Determine the (x, y) coordinate at the center of the cell enclosing the given text.  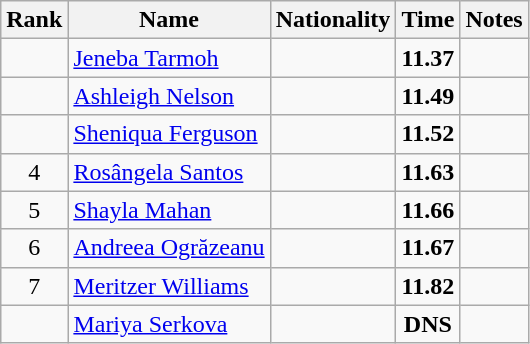
Mariya Serkova (169, 324)
Meritzer Williams (169, 286)
DNS (428, 324)
11.67 (428, 248)
4 (34, 172)
11.82 (428, 286)
7 (34, 286)
Notes (494, 20)
11.52 (428, 134)
11.63 (428, 172)
Rosângela Santos (169, 172)
Andreea Ogrăzeanu (169, 248)
11.66 (428, 210)
Name (169, 20)
Ashleigh Nelson (169, 96)
Shayla Mahan (169, 210)
5 (34, 210)
Nationality (333, 20)
Time (428, 20)
Rank (34, 20)
Sheniqua Ferguson (169, 134)
11.49 (428, 96)
6 (34, 248)
11.37 (428, 58)
Jeneba Tarmoh (169, 58)
